Find where the given text appears and provide that cell's center as (x, y) coordinate. 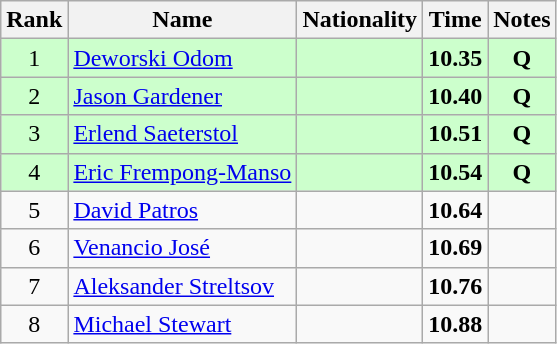
Eric Frempong-Manso (182, 172)
4 (34, 172)
2 (34, 96)
Time (456, 20)
3 (34, 134)
10.51 (456, 134)
1 (34, 58)
Nationality (360, 20)
10.54 (456, 172)
Erlend Saeterstol (182, 134)
10.69 (456, 248)
Name (182, 20)
10.76 (456, 286)
Rank (34, 20)
8 (34, 324)
10.88 (456, 324)
7 (34, 286)
Notes (522, 20)
Michael Stewart (182, 324)
David Patros (182, 210)
Venancio José (182, 248)
Jason Gardener (182, 96)
10.35 (456, 58)
5 (34, 210)
6 (34, 248)
10.40 (456, 96)
Aleksander Streltsov (182, 286)
Deworski Odom (182, 58)
10.64 (456, 210)
